Return (x, y) of the center of cell containing provided text 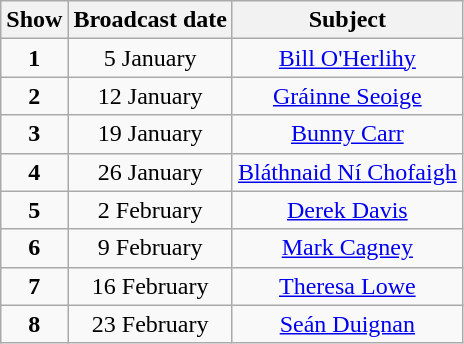
5 January (150, 58)
Mark Cagney (347, 248)
8 (34, 324)
1 (34, 58)
6 (34, 248)
Derek Davis (347, 210)
Subject (347, 20)
Seán Duignan (347, 324)
Bláthnaid Ní Chofaigh (347, 172)
16 February (150, 286)
2 (34, 96)
12 January (150, 96)
5 (34, 210)
4 (34, 172)
3 (34, 134)
Gráinne Seoige (347, 96)
19 January (150, 134)
Bill O'Herlihy (347, 58)
26 January (150, 172)
23 February (150, 324)
7 (34, 286)
Bunny Carr (347, 134)
2 February (150, 210)
9 February (150, 248)
Theresa Lowe (347, 286)
Broadcast date (150, 20)
Show (34, 20)
